Identify which cell holds the provided text, then report its (X, Y) central coordinate. 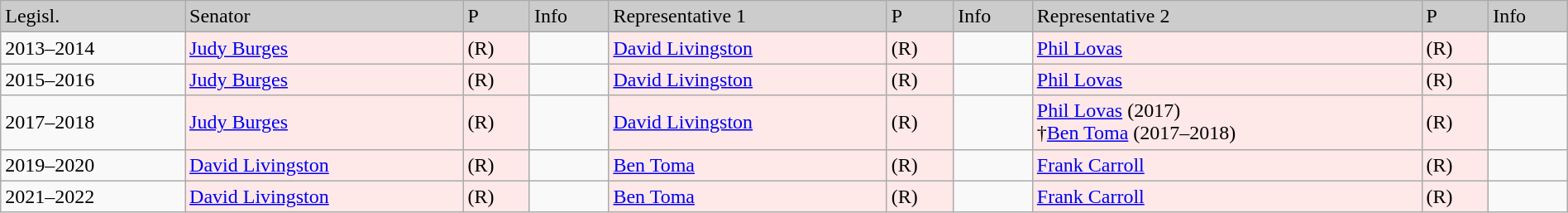
2013–2014 (93, 48)
2015–2016 (93, 80)
Representative 2 (1227, 17)
Senator (324, 17)
2019–2020 (93, 165)
Legisl. (93, 17)
2017–2018 (93, 123)
2021–2022 (93, 196)
Representative 1 (748, 17)
Phil Lovas (2017) †Ben Toma (2017–2018) (1227, 123)
